Scan for the cell matching the given text and deliver its (x, y) coordinate at center. 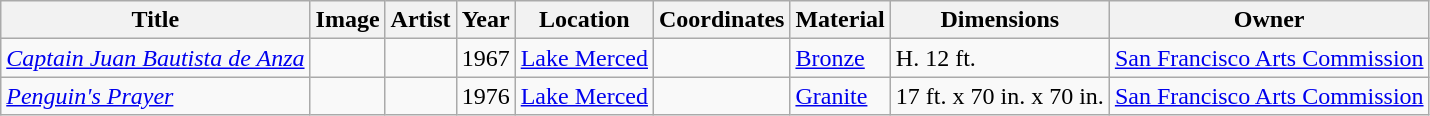
Coordinates (722, 20)
Captain Juan Bautista de Anza (156, 58)
Title (156, 20)
Artist (420, 20)
Material (840, 20)
Dimensions (1000, 20)
Location (584, 20)
H. 12 ft. (1000, 58)
1976 (486, 96)
Granite (840, 96)
Bronze (840, 58)
Year (486, 20)
17 ft. x 70 in. x 70 in. (1000, 96)
1967 (486, 58)
Owner (1269, 20)
Penguin's Prayer (156, 96)
Image (348, 20)
